Provide the [X, Y] coordinate of the cell's center where the given text is located.  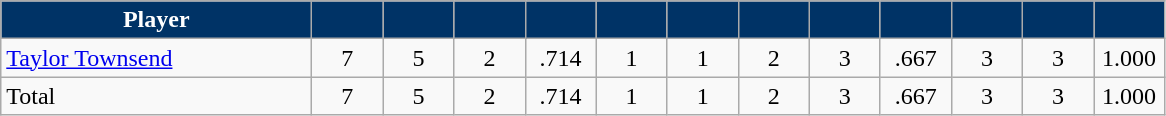
Taylor Townsend [156, 58]
Total [156, 96]
Player [156, 20]
